Search for the cell housing the specified text and yield its (x, y) center coordinate. 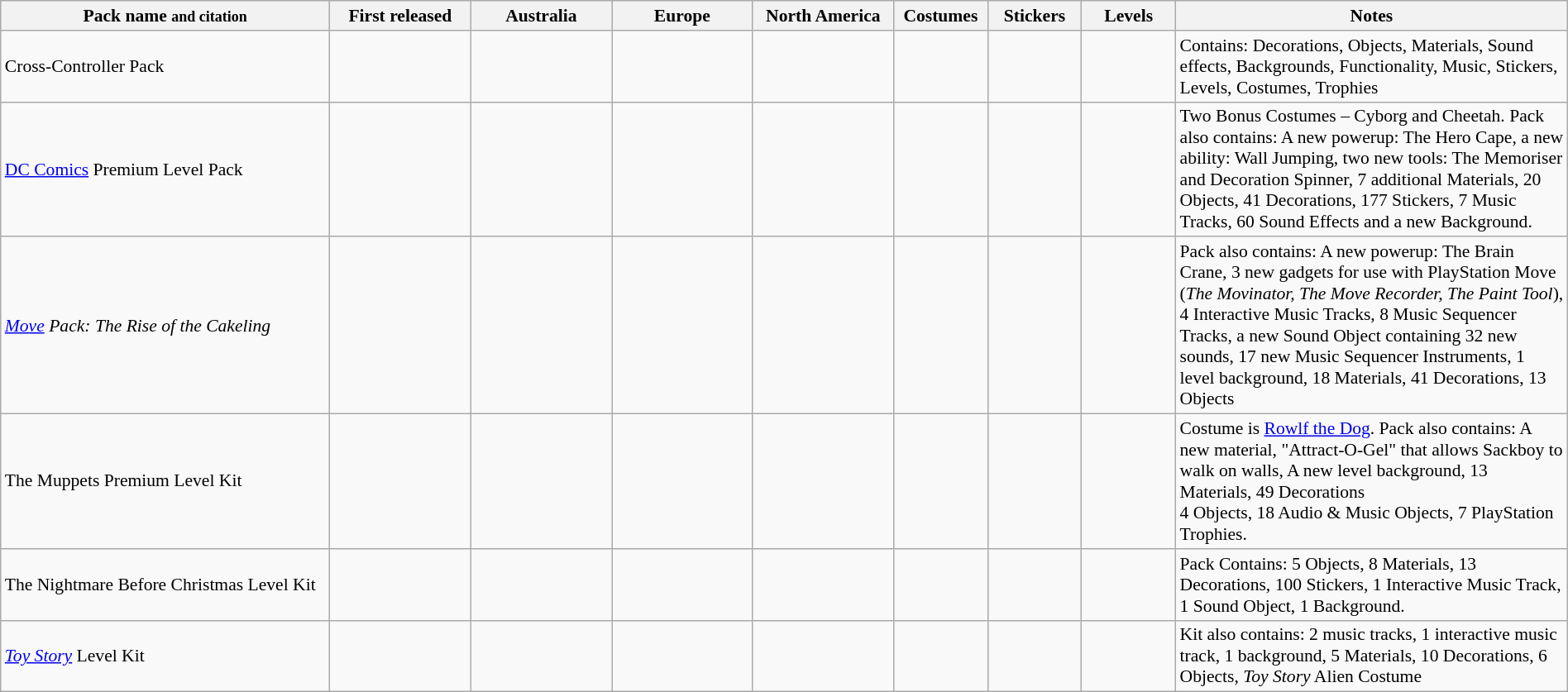
Stickers (1035, 16)
Europe (682, 16)
North America (823, 16)
Toy Story Level Kit (165, 656)
Cross-Controller Pack (165, 66)
DC Comics Premium Level Pack (165, 169)
Pack name and citation (165, 16)
The Nightmare Before Christmas Level Kit (165, 585)
Costumes (941, 16)
Levels (1129, 16)
Notes (1371, 16)
The Muppets Premium Level Kit (165, 481)
Kit also contains: 2 music tracks, 1 interactive music track, 1 background, 5 Materials, 10 Decorations, 6 Objects, Toy Story Alien Costume (1371, 656)
Move Pack: The Rise of the Cakeling (165, 326)
First released (400, 16)
Australia (541, 16)
Pack Contains: 5 Objects, 8 Materials, 13 Decorations, 100 Stickers, 1 Interactive Music Track, 1 Sound Object, 1 Background. (1371, 585)
Contains: Decorations, Objects, Materials, Sound effects, Backgrounds, Functionality, Music, Stickers, Levels, Costumes, Trophies (1371, 66)
